Detect which cell encompasses the target text, then output its [x, y] center coordinate. 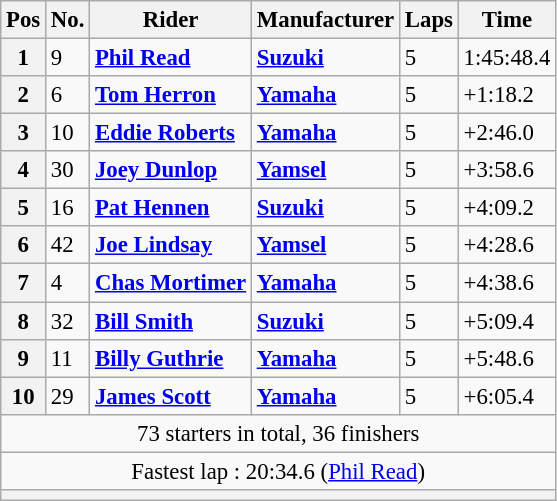
11 [68, 358]
+3:58.6 [506, 170]
+4:09.2 [506, 208]
29 [68, 396]
+4:38.6 [506, 283]
Phil Read [171, 58]
Chas Mortimer [171, 283]
Manufacturer [325, 20]
73 starters in total, 36 finishers [278, 433]
+5:48.6 [506, 358]
James Scott [171, 396]
No. [68, 20]
32 [68, 321]
Tom Herron [171, 95]
Rider [171, 20]
Pat Hennen [171, 208]
Bill Smith [171, 321]
Joe Lindsay [171, 245]
Time [506, 20]
+4:28.6 [506, 245]
Pos [24, 20]
Joey Dunlop [171, 170]
Eddie Roberts [171, 133]
30 [68, 170]
1 [24, 58]
7 [24, 283]
16 [68, 208]
+5:09.4 [506, 321]
Fastest lap : 20:34.6 (Phil Read) [278, 471]
3 [24, 133]
2 [24, 95]
+2:46.0 [506, 133]
1:45:48.4 [506, 58]
42 [68, 245]
Billy Guthrie [171, 358]
8 [24, 321]
+6:05.4 [506, 396]
+1:18.2 [506, 95]
Laps [430, 20]
